Identify which cell holds the provided text, then report its [x, y] central coordinate. 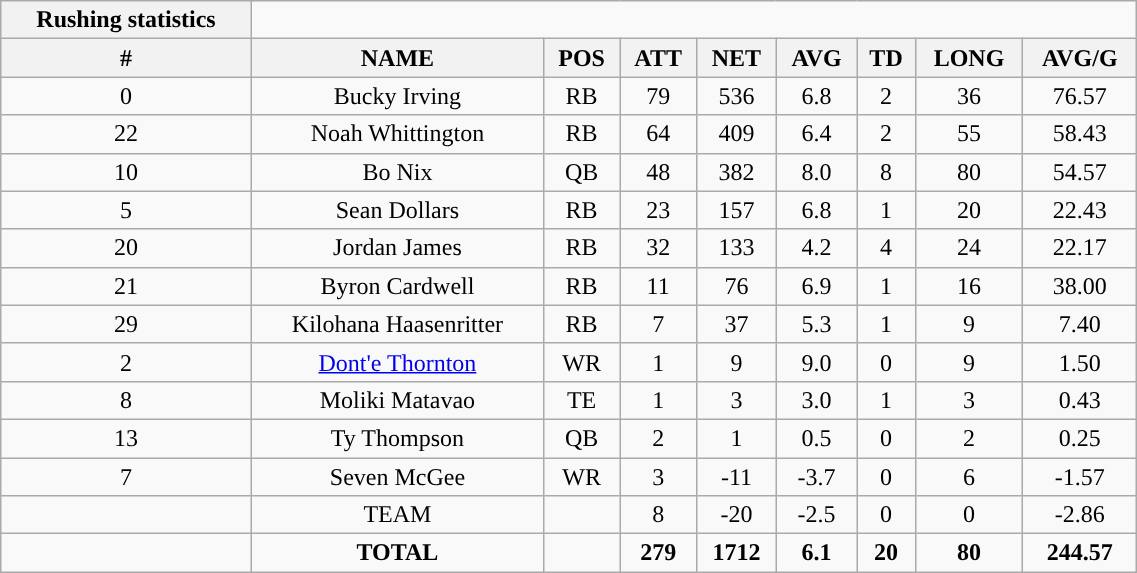
16 [969, 286]
-20 [736, 515]
Dont'e Thornton [397, 362]
22.17 [1080, 248]
Bucky Irving [397, 96]
133 [736, 248]
TOTAL [397, 553]
-1.57 [1080, 477]
11 [658, 286]
10 [126, 172]
5 [126, 210]
Sean Dollars [397, 210]
TE [582, 400]
Kilohana Haasenritter [397, 324]
6 [969, 477]
-2.5 [816, 515]
-2.86 [1080, 515]
POS [582, 58]
37 [736, 324]
55 [969, 134]
1712 [736, 553]
TEAM [397, 515]
Seven McGee [397, 477]
4 [886, 248]
409 [736, 134]
58.43 [1080, 134]
7.40 [1080, 324]
38.00 [1080, 286]
NET [736, 58]
279 [658, 553]
Moliki Matavao [397, 400]
76.57 [1080, 96]
-11 [736, 477]
Jordan James [397, 248]
54.57 [1080, 172]
29 [126, 324]
22.43 [1080, 210]
8.0 [816, 172]
Byron Cardwell [397, 286]
23 [658, 210]
36 [969, 96]
ATT [658, 58]
0.25 [1080, 438]
13 [126, 438]
22 [126, 134]
5.3 [816, 324]
Ty Thompson [397, 438]
0.43 [1080, 400]
48 [658, 172]
6.4 [816, 134]
382 [736, 172]
6.9 [816, 286]
536 [736, 96]
TD [886, 58]
21 [126, 286]
Rushing statistics [126, 20]
32 [658, 248]
# [126, 58]
LONG [969, 58]
79 [658, 96]
NAME [397, 58]
Noah Whittington [397, 134]
157 [736, 210]
0.5 [816, 438]
AVG/G [1080, 58]
1.50 [1080, 362]
76 [736, 286]
24 [969, 248]
3.0 [816, 400]
-3.7 [816, 477]
AVG [816, 58]
9.0 [816, 362]
Bo Nix [397, 172]
244.57 [1080, 553]
6.1 [816, 553]
4.2 [816, 248]
64 [658, 134]
